Locate the cell with the specified text and output its [X, Y] center coordinate. 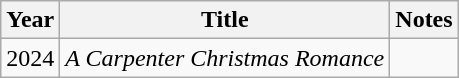
A Carpenter Christmas Romance [225, 58]
Title [225, 20]
2024 [30, 58]
Notes [424, 20]
Year [30, 20]
